Output the (X, Y) coordinate of the center of the cell containing the given text.  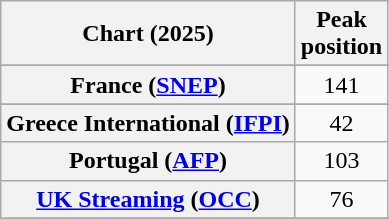
Chart (2025) (148, 34)
Portugal (AFP) (148, 161)
103 (341, 161)
France (SNEP) (148, 85)
UK Streaming (OCC) (148, 199)
42 (341, 123)
Greece International (IFPI) (148, 123)
Peakposition (341, 34)
141 (341, 85)
76 (341, 199)
